Search for the cell housing the specified text and yield its [x, y] center coordinate. 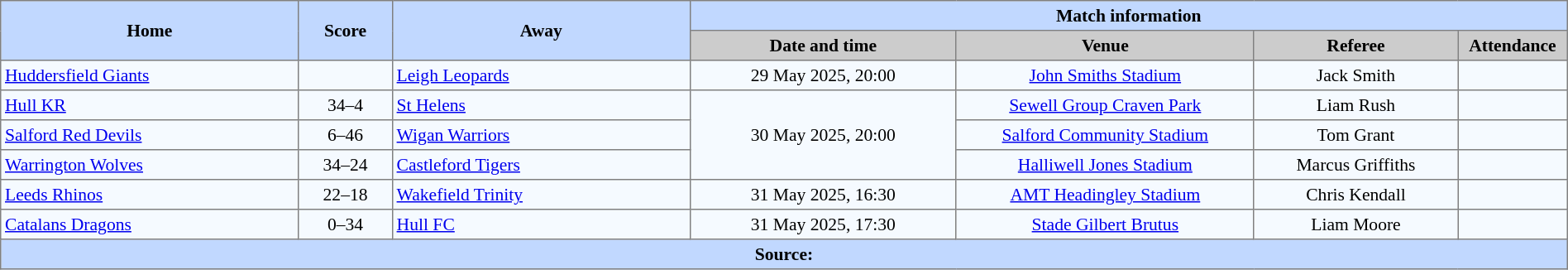
Castleford Tigers [541, 165]
Halliwell Jones Stadium [1105, 165]
Jack Smith [1355, 75]
John Smiths Stadium [1105, 75]
Date and time [823, 46]
22–18 [346, 195]
0–34 [346, 224]
AMT Headingley Stadium [1105, 195]
Tom Grant [1355, 135]
Liam Moore [1355, 224]
Wakefield Trinity [541, 195]
Salford Red Devils [150, 135]
29 May 2025, 20:00 [823, 75]
Chris Kendall [1355, 195]
Away [541, 31]
Venue [1105, 46]
Wigan Warriors [541, 135]
Hull KR [150, 105]
31 May 2025, 16:30 [823, 195]
6–46 [346, 135]
Leeds Rhinos [150, 195]
Huddersfield Giants [150, 75]
Liam Rush [1355, 105]
Warrington Wolves [150, 165]
Attendance [1513, 46]
Stade Gilbert Brutus [1105, 224]
Referee [1355, 46]
Home [150, 31]
Score [346, 31]
34–4 [346, 105]
Match information [1128, 16]
34–24 [346, 165]
St Helens [541, 105]
31 May 2025, 17:30 [823, 224]
Source: [784, 254]
Leigh Leopards [541, 75]
Salford Community Stadium [1105, 135]
Catalans Dragons [150, 224]
Sewell Group Craven Park [1105, 105]
Hull FC [541, 224]
Marcus Griffiths [1355, 165]
30 May 2025, 20:00 [823, 135]
